For the text-containing cell, return its midpoint in [x, y] coordinate format. 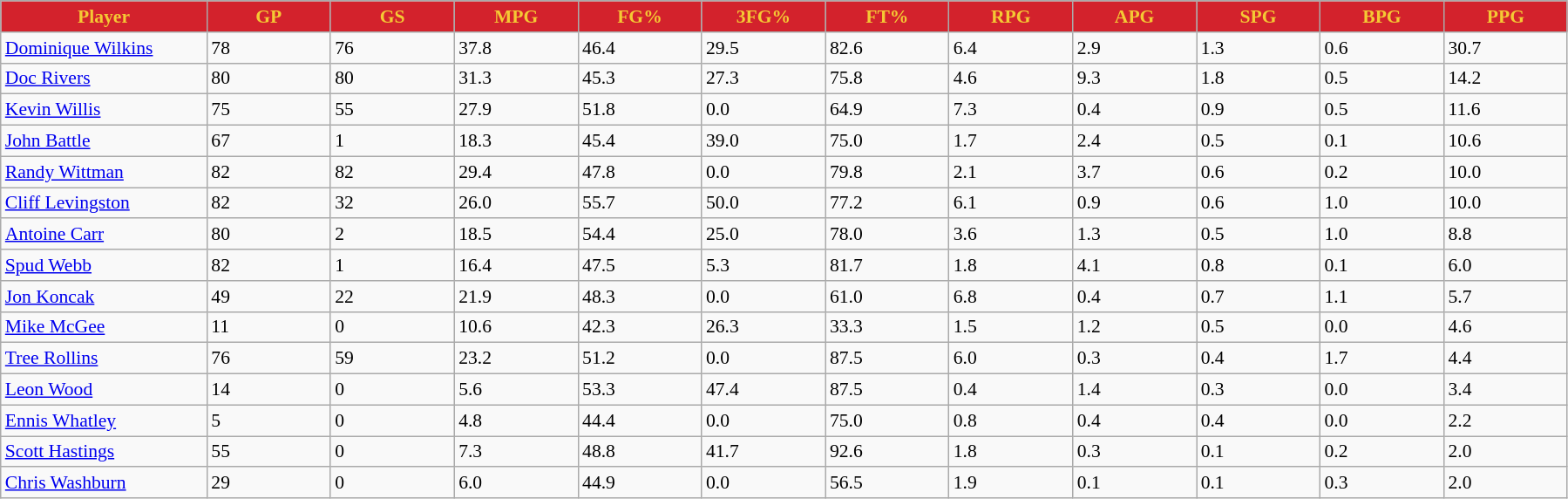
23.2 [516, 359]
3FG% [764, 17]
45.4 [640, 141]
Player [105, 17]
6.1 [1011, 203]
48.8 [640, 452]
1.5 [1011, 327]
26.3 [764, 327]
30.7 [1505, 48]
Chris Washburn [105, 483]
Kevin Willis [105, 110]
50.0 [764, 203]
18.3 [516, 141]
78.0 [887, 235]
59 [392, 359]
Antoine Carr [105, 235]
31.3 [516, 79]
5.3 [764, 265]
Scott Hastings [105, 452]
2 [392, 235]
56.5 [887, 483]
FG% [640, 17]
81.7 [887, 265]
5.6 [516, 390]
5 [268, 420]
29 [268, 483]
18.5 [516, 235]
3.6 [1011, 235]
14.2 [1505, 79]
APG [1135, 17]
Spud Webb [105, 265]
48.3 [640, 297]
29.4 [516, 172]
45.3 [640, 79]
41.7 [764, 452]
44.4 [640, 420]
Mike McGee [105, 327]
RPG [1011, 17]
27.9 [516, 110]
29.5 [764, 48]
46.4 [640, 48]
92.6 [887, 452]
42.3 [640, 327]
44.9 [640, 483]
3.4 [1505, 390]
BPG [1382, 17]
Dominique Wilkins [105, 48]
9.3 [1135, 79]
21.9 [516, 297]
FT% [887, 17]
5.7 [1505, 297]
2.4 [1135, 141]
8.8 [1505, 235]
22 [392, 297]
2.9 [1135, 48]
4.1 [1135, 265]
64.9 [887, 110]
78 [268, 48]
37.8 [516, 48]
51.8 [640, 110]
3.7 [1135, 172]
39.0 [764, 141]
0.7 [1259, 297]
67 [268, 141]
Cliff Levingston [105, 203]
1.2 [1135, 327]
2.1 [1011, 172]
75 [268, 110]
4.8 [516, 420]
Doc Rivers [105, 79]
55.7 [640, 203]
Randy Wittman [105, 172]
47.8 [640, 172]
Ennis Whatley [105, 420]
75.8 [887, 79]
1.9 [1011, 483]
33.3 [887, 327]
SPG [1259, 17]
6.8 [1011, 297]
82.6 [887, 48]
79.8 [887, 172]
4.4 [1505, 359]
47.5 [640, 265]
GS [392, 17]
Leon Wood [105, 390]
1.4 [1135, 390]
47.4 [764, 390]
77.2 [887, 203]
51.2 [640, 359]
54.4 [640, 235]
GP [268, 17]
6.4 [1011, 48]
MPG [516, 17]
53.3 [640, 390]
14 [268, 390]
16.4 [516, 265]
49 [268, 297]
26.0 [516, 203]
John Battle [105, 141]
25.0 [764, 235]
2.2 [1505, 420]
11.6 [1505, 110]
27.3 [764, 79]
PPG [1505, 17]
1.1 [1382, 297]
11 [268, 327]
Tree Rollins [105, 359]
Jon Koncak [105, 297]
61.0 [887, 297]
32 [392, 203]
